Return the (x, y) coordinate for the center point of the cell that contains the specified text.  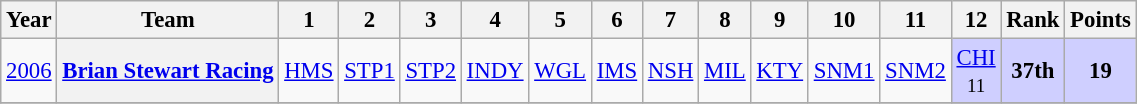
INDY (495, 72)
HMS (309, 72)
SNM2 (916, 72)
19 (1100, 72)
STP2 (430, 72)
5 (560, 20)
12 (976, 20)
37th (1033, 72)
Team (168, 20)
3 (430, 20)
CHI11 (976, 72)
8 (725, 20)
10 (844, 20)
7 (670, 20)
Rank (1033, 20)
WGL (560, 72)
Points (1100, 20)
11 (916, 20)
KTY (780, 72)
6 (616, 20)
Year (29, 20)
MIL (725, 72)
SNM1 (844, 72)
4 (495, 20)
NSH (670, 72)
1 (309, 20)
IMS (616, 72)
9 (780, 20)
2006 (29, 72)
STP1 (370, 72)
Brian Stewart Racing (168, 72)
2 (370, 20)
